Return the [x, y] coordinate for the center point of the cell that contains the specified text.  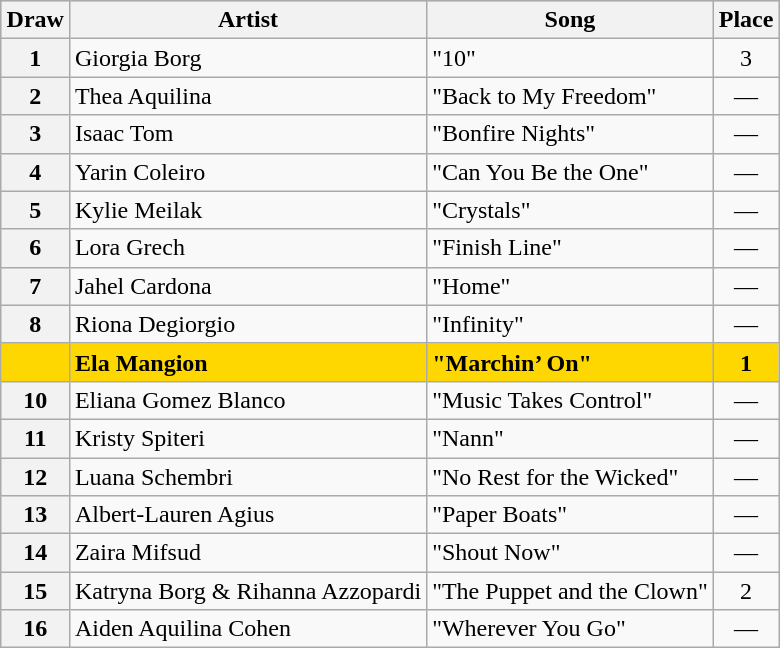
8 [35, 324]
7 [35, 286]
Riona Degiorgio [248, 324]
Artist [248, 20]
Lora Grech [248, 248]
4 [35, 172]
10 [35, 400]
"Shout Now" [570, 553]
Jahel Cardona [248, 286]
"No Rest for the Wicked" [570, 477]
Katryna Borg & Rihanna Azzopardi [248, 591]
Isaac Tom [248, 134]
12 [35, 477]
Thea Aquilina [248, 96]
"Bonfire Nights" [570, 134]
"Crystals" [570, 210]
Luana Schembri [248, 477]
Zaira Mifsud [248, 553]
11 [35, 438]
Place [746, 20]
"The Puppet and the Clown" [570, 591]
Albert-Lauren Agius [248, 515]
Giorgia Borg [248, 58]
5 [35, 210]
"Back to My Freedom" [570, 96]
"Infinity" [570, 324]
Eliana Gomez Blanco [248, 400]
14 [35, 553]
Yarin Coleiro [248, 172]
"Paper Boats" [570, 515]
Kristy Spiteri [248, 438]
"Marchin’ On" [570, 362]
15 [35, 591]
"Finish Line" [570, 248]
"Can You Be the One" [570, 172]
"10" [570, 58]
6 [35, 248]
Draw [35, 20]
"Nann" [570, 438]
"Home" [570, 286]
"Music Takes Control" [570, 400]
13 [35, 515]
Kylie Meilak [248, 210]
Ela Mangion [248, 362]
16 [35, 629]
"Wherever You Go" [570, 629]
Aiden Aquilina Cohen [248, 629]
Song [570, 20]
